Identify which cell holds the provided text, then report its (x, y) central coordinate. 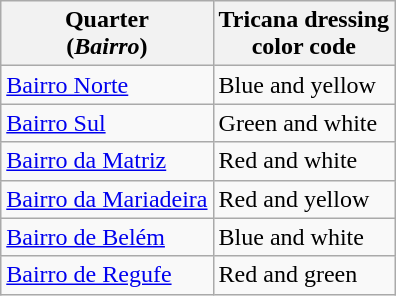
Blue and white (304, 237)
Red and yellow (304, 199)
Bairro da Mariadeira (107, 199)
Quarter(Bairro) (107, 34)
Tricana dressingcolor code (304, 34)
Bairro de Belém (107, 237)
Bairro Norte (107, 85)
Green and white (304, 123)
Blue and yellow (304, 85)
Bairro de Regufe (107, 275)
Bairro Sul (107, 123)
Red and white (304, 161)
Red and green (304, 275)
Bairro da Matriz (107, 161)
